Return the [X, Y] coordinate for the center point of the cell that contains the specified text.  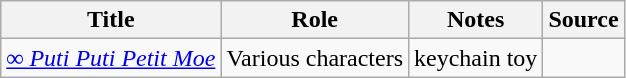
keychain toy [476, 58]
Title [111, 20]
Various characters [315, 58]
Role [315, 20]
Source [584, 20]
∞ Puti Puti Petit Moe [111, 58]
Notes [476, 20]
